Determine the (x, y) coordinate at the center of the cell enclosing the given text.  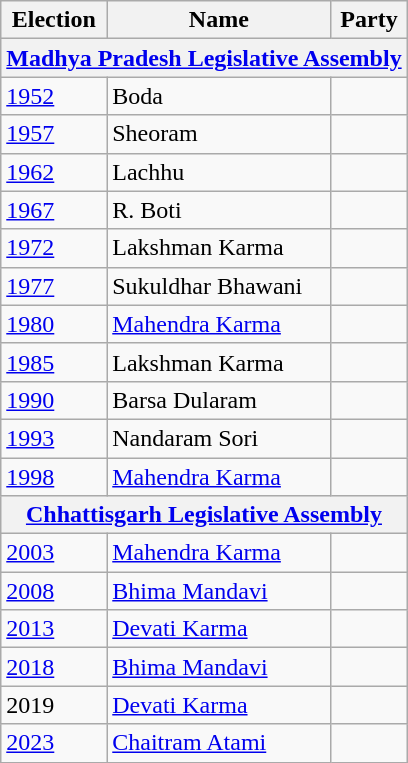
2019 (54, 705)
2003 (54, 553)
Madhya Pradesh Legislative Assembly (204, 58)
Party (369, 20)
Chaitram Atami (219, 743)
Lachhu (219, 172)
1990 (54, 400)
2013 (54, 629)
1993 (54, 438)
Election (54, 20)
1952 (54, 96)
1957 (54, 134)
Barsa Dularam (219, 400)
1972 (54, 248)
Sukuldhar Bhawani (219, 286)
1980 (54, 324)
Sheoram (219, 134)
Boda (219, 96)
1967 (54, 210)
Chhattisgarh Legislative Assembly (204, 515)
1977 (54, 286)
2018 (54, 667)
2023 (54, 743)
Nandaram Sori (219, 438)
2008 (54, 591)
1998 (54, 477)
Name (219, 20)
R. Boti (219, 210)
1962 (54, 172)
1985 (54, 362)
